Scan for the cell matching the given text and deliver its (x, y) coordinate at center. 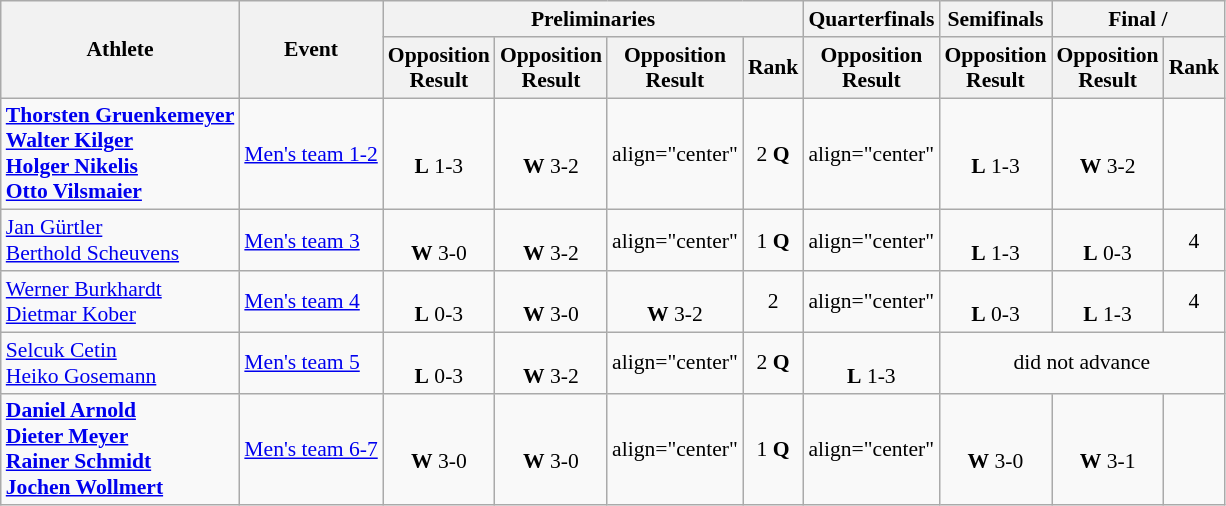
Athlete (120, 50)
Thorsten Gruenkemeyer Walter Kilger Holger Nikelis Otto Vilsmaier (120, 154)
Werner Burkhardt Dietmar Kober (120, 302)
Men's team 4 (311, 302)
Preliminaries (594, 19)
Semifinals (995, 19)
Daniel Arnold Dieter Meyer Rainer Schmidt Jochen Wollmert (120, 449)
2 (774, 302)
Men's team 1-2 (311, 154)
Men's team 6-7 (311, 449)
Men's team 3 (311, 240)
Jan Gürtler Berthold Scheuvens (120, 240)
Selcuk Cetin Heiko Gosemann (120, 362)
did not advance (1082, 362)
W 3-1 (1108, 449)
Quarterfinals (871, 19)
Final / (1138, 19)
Men's team 5 (311, 362)
Event (311, 50)
